Find where the given text appears and provide that cell's center as (x, y) coordinate. 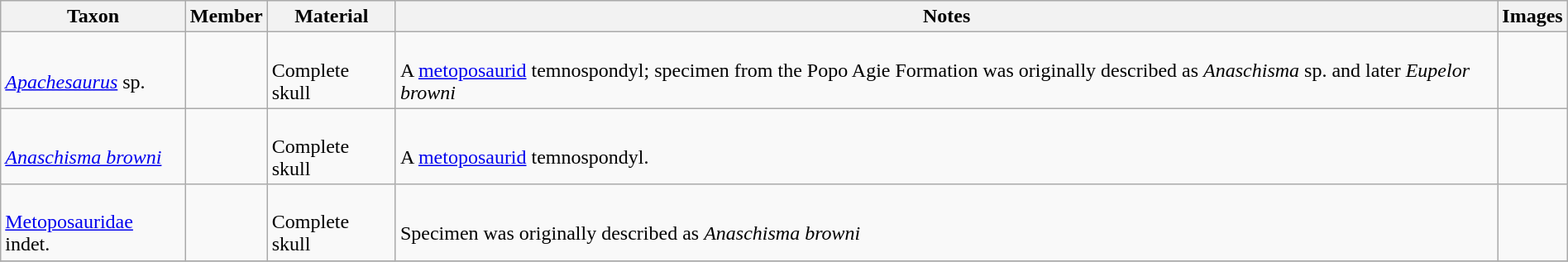
Metoposauridae indet. (93, 222)
A metoposaurid temnospondyl. (946, 146)
Anaschisma browni (93, 146)
Member (227, 17)
A metoposaurid temnospondyl; specimen from the Popo Agie Formation was originally described as Anaschisma sp. and later Eupelor browni (946, 70)
Taxon (93, 17)
Material (331, 17)
Images (1532, 17)
Notes (946, 17)
Specimen was originally described as Anaschisma browni (946, 222)
Apachesaurus sp. (93, 70)
